Pinpoint the cell where the given text exists, returning its [X, Y] midpoint coordinate. 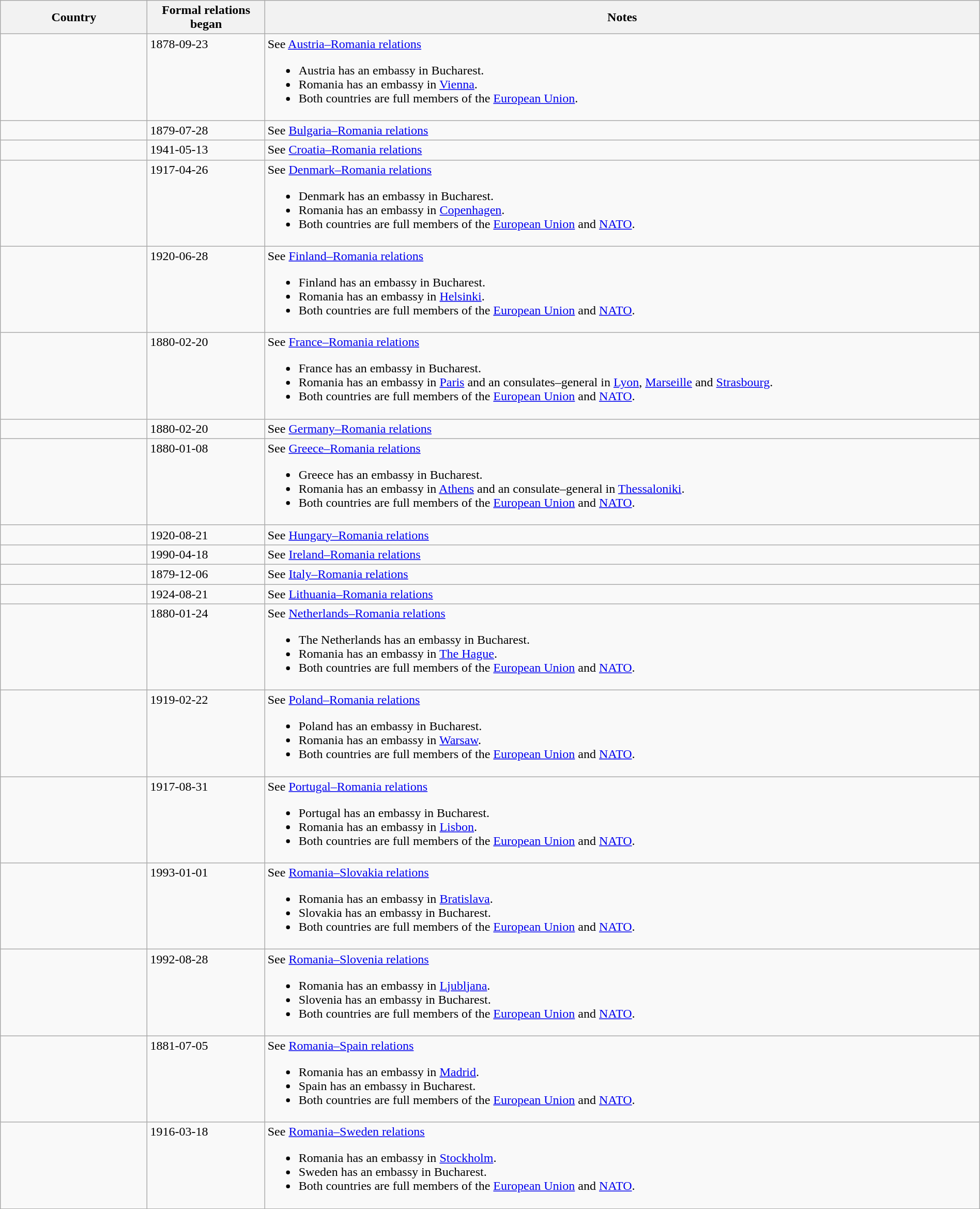
1920-08-21 [206, 535]
1920-06-28 [206, 290]
1924-08-21 [206, 594]
1879-07-28 [206, 130]
1917-04-26 [206, 203]
1881-07-05 [206, 1079]
1878-09-23 [206, 78]
1919-02-22 [206, 733]
Country [74, 18]
1992-08-28 [206, 993]
See Hungary–Romania relations [622, 535]
1990-04-18 [206, 554]
Notes [622, 18]
1880-01-24 [206, 647]
1879-12-06 [206, 574]
See Bulgaria–Romania relations [622, 130]
1993-01-01 [206, 906]
1916-03-18 [206, 1166]
1941-05-13 [206, 150]
Formal relations began [206, 18]
See Croatia–Romania relations [622, 150]
See Lithuania–Romania relations [622, 594]
1917-08-31 [206, 820]
1880-01-08 [206, 482]
See Italy–Romania relations [622, 574]
See Ireland–Romania relations [622, 554]
See Germany–Romania relations [622, 429]
